Pinpoint the cell where the given text exists, returning its [x, y] midpoint coordinate. 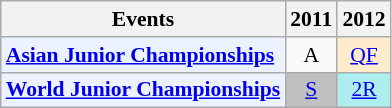
Asian Junior Championships [143, 55]
Events [143, 19]
A [311, 55]
QF [364, 55]
2R [364, 90]
S [311, 90]
2012 [364, 19]
World Junior Championships [143, 90]
2011 [311, 19]
